Return the (x, y) coordinate for the center point of the cell that contains the specified text.  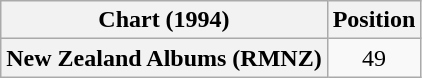
Position (374, 20)
49 (374, 58)
New Zealand Albums (RMNZ) (164, 58)
Chart (1994) (164, 20)
